Identify which cell holds the provided text, then report its (x, y) central coordinate. 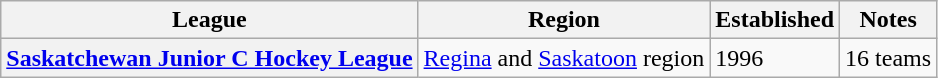
1996 (775, 58)
16 teams (888, 58)
Regina and Saskatoon region (564, 58)
League (210, 20)
Saskatchewan Junior C Hockey League (210, 58)
Region (564, 20)
Notes (888, 20)
Established (775, 20)
